From the cell containing the given text, extract its center point as [x, y] coordinate. 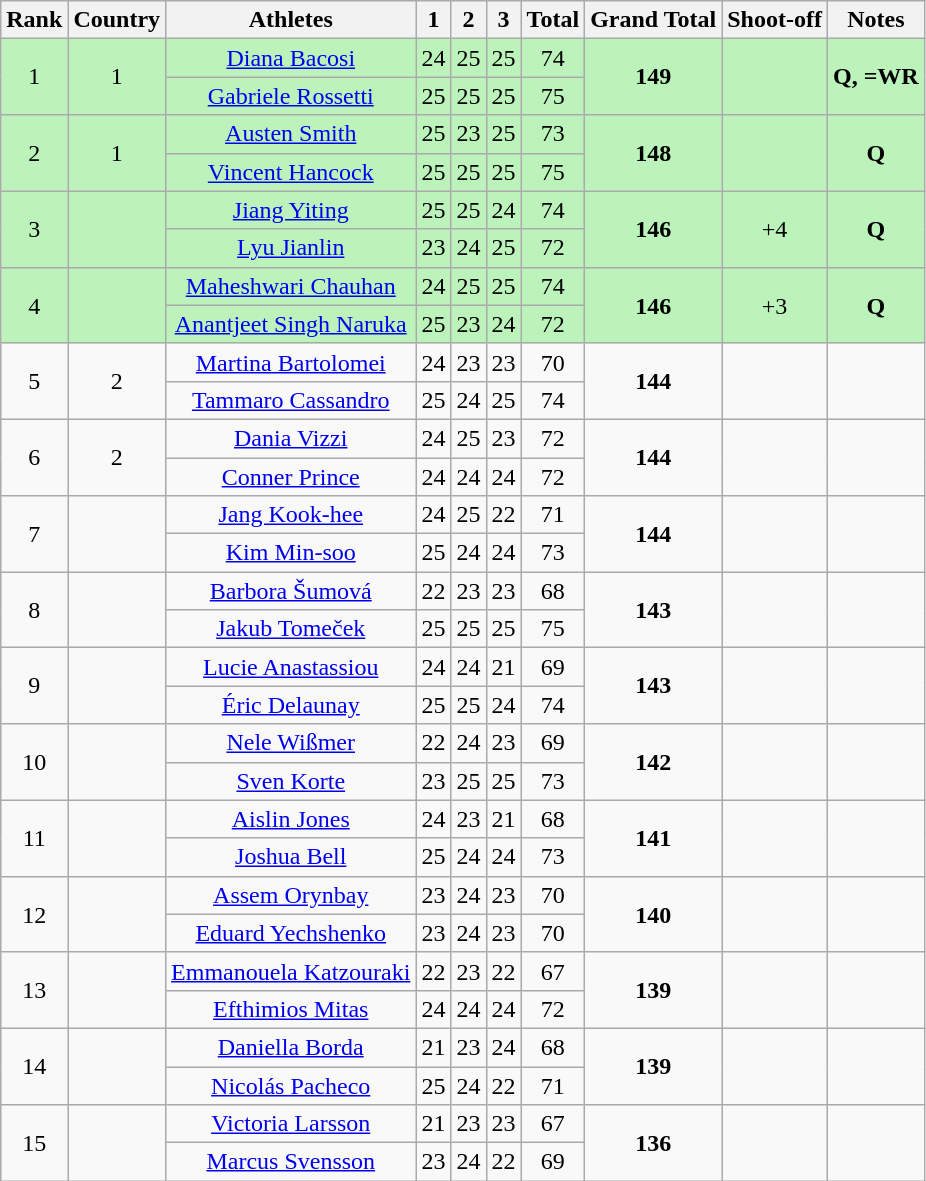
9 [34, 686]
+3 [775, 305]
Barbora Šumová [291, 591]
Anantjeet Singh Naruka [291, 324]
Nicolás Pacheco [291, 1085]
Assem Orynbay [291, 895]
Jakub Tomeček [291, 629]
136 [654, 1143]
142 [654, 762]
Jang Kook-hee [291, 515]
5 [34, 381]
Country [117, 20]
Austen Smith [291, 134]
Vincent Hancock [291, 172]
Dania Vizzi [291, 438]
10 [34, 762]
+4 [775, 229]
12 [34, 914]
Gabriele Rossetti [291, 96]
Total [553, 20]
Kim Min-soo [291, 553]
Notes [876, 20]
7 [34, 534]
8 [34, 610]
Conner Prince [291, 477]
13 [34, 990]
Emmanouela Katzouraki [291, 971]
14 [34, 1066]
148 [654, 153]
Eduard Yechshenko [291, 933]
Q, =WR [876, 77]
Nele Wißmer [291, 743]
6 [34, 457]
140 [654, 914]
4 [34, 305]
Jiang Yiting [291, 210]
Aislin Jones [291, 819]
Marcus Svensson [291, 1162]
Joshua Bell [291, 857]
Martina Bartolomei [291, 362]
Shoot-off [775, 20]
Sven Korte [291, 781]
141 [654, 838]
Athletes [291, 20]
Daniella Borda [291, 1047]
Victoria Larsson [291, 1124]
Grand Total [654, 20]
Éric Delaunay [291, 705]
149 [654, 77]
Rank [34, 20]
11 [34, 838]
Diana Bacosi [291, 58]
Efthimios Mitas [291, 1009]
Maheshwari Chauhan [291, 286]
Lyu Jianlin [291, 248]
15 [34, 1143]
Tammaro Cassandro [291, 400]
Lucie Anastassiou [291, 667]
